Scan for the cell matching the given text and deliver its [X, Y] coordinate at center. 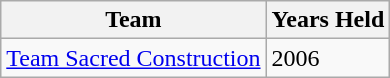
2006 [328, 58]
Years Held [328, 20]
Team [134, 20]
Team Sacred Construction [134, 58]
